Return (x, y) of the center of cell containing provided text 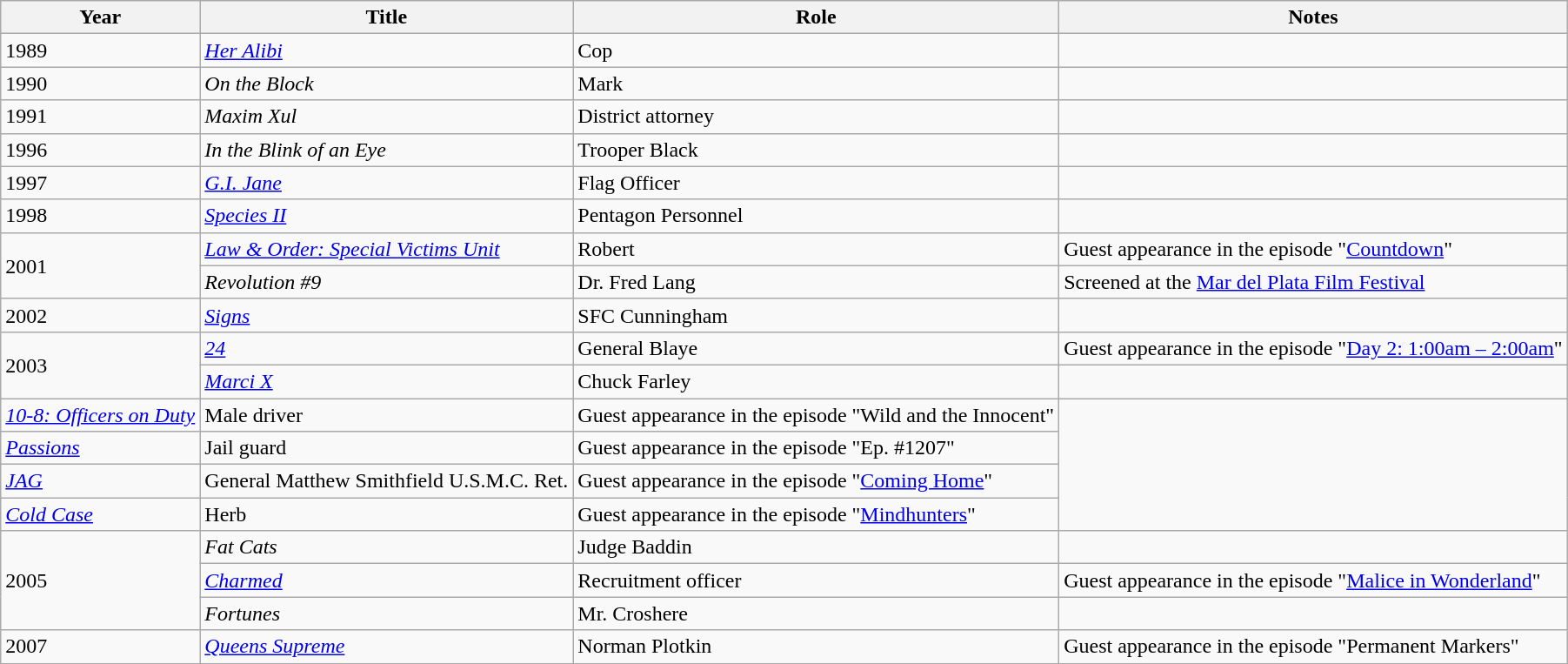
1996 (101, 150)
Role (816, 17)
1997 (101, 183)
Pentagon Personnel (816, 216)
Recruitment officer (816, 580)
1991 (101, 117)
In the Blink of an Eye (386, 150)
Law & Order: Special Victims Unit (386, 249)
Guest appearance in the episode "Malice in Wonderland" (1313, 580)
Her Alibi (386, 50)
Charmed (386, 580)
G.I. Jane (386, 183)
Guest appearance in the episode "Day 2: 1:00am – 2:00am" (1313, 348)
Fortunes (386, 614)
Trooper Black (816, 150)
District attorney (816, 117)
Maxim Xul (386, 117)
Guest appearance in the episode "Permanent Markers" (1313, 647)
Guest appearance in the episode "Ep. #1207" (816, 448)
Judge Baddin (816, 547)
1989 (101, 50)
Chuck Farley (816, 381)
Guest appearance in the episode "Wild and the Innocent" (816, 415)
Signs (386, 315)
Revolution #9 (386, 282)
Robert (816, 249)
Norman Plotkin (816, 647)
Mr. Croshere (816, 614)
Cold Case (101, 514)
Mark (816, 84)
2001 (101, 265)
Screened at the Mar del Plata Film Festival (1313, 282)
Guest appearance in the episode "Mindhunters" (816, 514)
SFC Cunningham (816, 315)
2007 (101, 647)
Year (101, 17)
Species II (386, 216)
2002 (101, 315)
Marci X (386, 381)
Notes (1313, 17)
Queens Supreme (386, 647)
10-8: Officers on Duty (101, 415)
Fat Cats (386, 547)
Dr. Fred Lang (816, 282)
On the Block (386, 84)
Guest appearance in the episode "Countdown" (1313, 249)
1998 (101, 216)
Passions (101, 448)
General Blaye (816, 348)
General Matthew Smithfield U.S.M.C. Ret. (386, 481)
Flag Officer (816, 183)
JAG (101, 481)
Guest appearance in the episode "Coming Home" (816, 481)
Herb (386, 514)
Cop (816, 50)
24 (386, 348)
Jail guard (386, 448)
Title (386, 17)
2003 (101, 365)
2005 (101, 580)
Male driver (386, 415)
1990 (101, 84)
